Detect which cell encompasses the target text, then output its (X, Y) center coordinate. 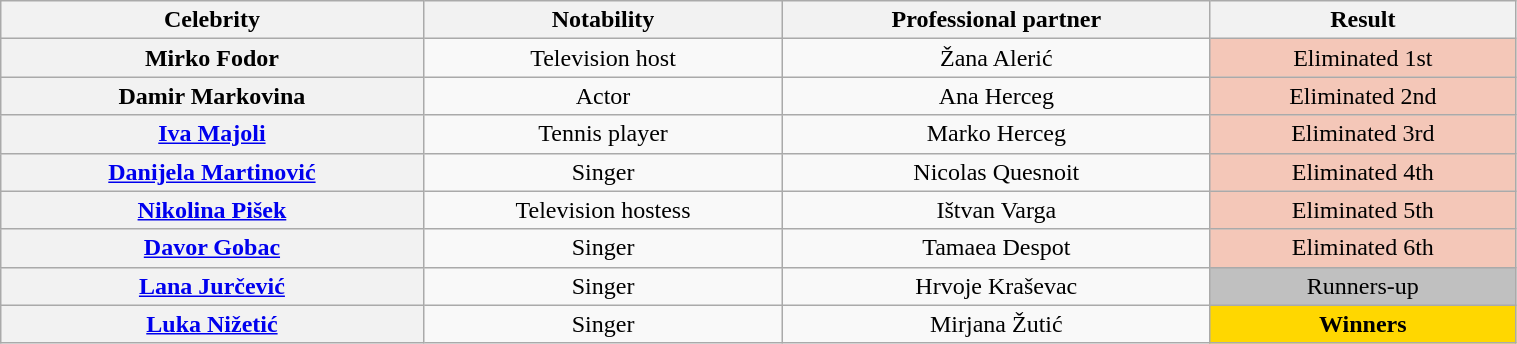
Mirjana Žutić (996, 324)
Eliminated 4th (1363, 172)
Television hostess (603, 210)
Notability (603, 20)
Hrvoje Kraševac (996, 286)
Eliminated 6th (1363, 248)
Eliminated 1st (1363, 58)
Professional partner (996, 20)
Winners (1363, 324)
Television host (603, 58)
Luka Nižetić (212, 324)
Danijela Martinović (212, 172)
Actor (603, 96)
Eliminated 3rd (1363, 134)
Result (1363, 20)
Lana Jurčević (212, 286)
Tennis player (603, 134)
Nikolina Pišek (212, 210)
Eliminated 2nd (1363, 96)
Nicolas Quesnoit (996, 172)
Žana Alerić (996, 58)
Ana Herceg (996, 96)
Ištvan Varga (996, 210)
Davor Gobac (212, 248)
Damir Markovina (212, 96)
Marko Herceg (996, 134)
Eliminated 5th (1363, 210)
Celebrity (212, 20)
Iva Majoli (212, 134)
Runners-up (1363, 286)
Tamaea Despot (996, 248)
Mirko Fodor (212, 58)
